Scan for the cell matching the given text and deliver its (x, y) coordinate at center. 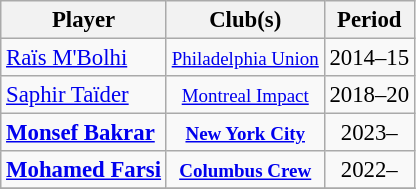
Mohamed Farsi (84, 170)
2018–20 (369, 95)
Montreal Impact (245, 95)
Player (84, 20)
Period (369, 20)
Monsef Bakrar (84, 133)
Club(s) (245, 20)
New York City (245, 133)
Columbus Crew (245, 170)
Philadelphia Union (245, 58)
2022– (369, 170)
2023– (369, 133)
2014–15 (369, 58)
Raïs M'Bolhi (84, 58)
Saphir Taïder (84, 95)
